For the text-containing cell, return its midpoint in (x, y) coordinate format. 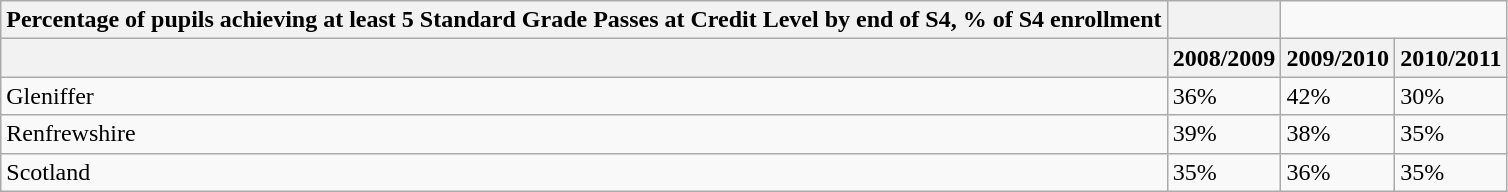
42% (1338, 96)
2010/2011 (1451, 58)
Scotland (584, 172)
39% (1224, 134)
Renfrewshire (584, 134)
Percentage of pupils achieving at least 5 Standard Grade Passes at Credit Level by end of S4, % of S4 enrollment (584, 20)
38% (1338, 134)
Gleniffer (584, 96)
30% (1451, 96)
2009/2010 (1338, 58)
2008/2009 (1224, 58)
